Return [X, Y] of the center of cell containing provided text 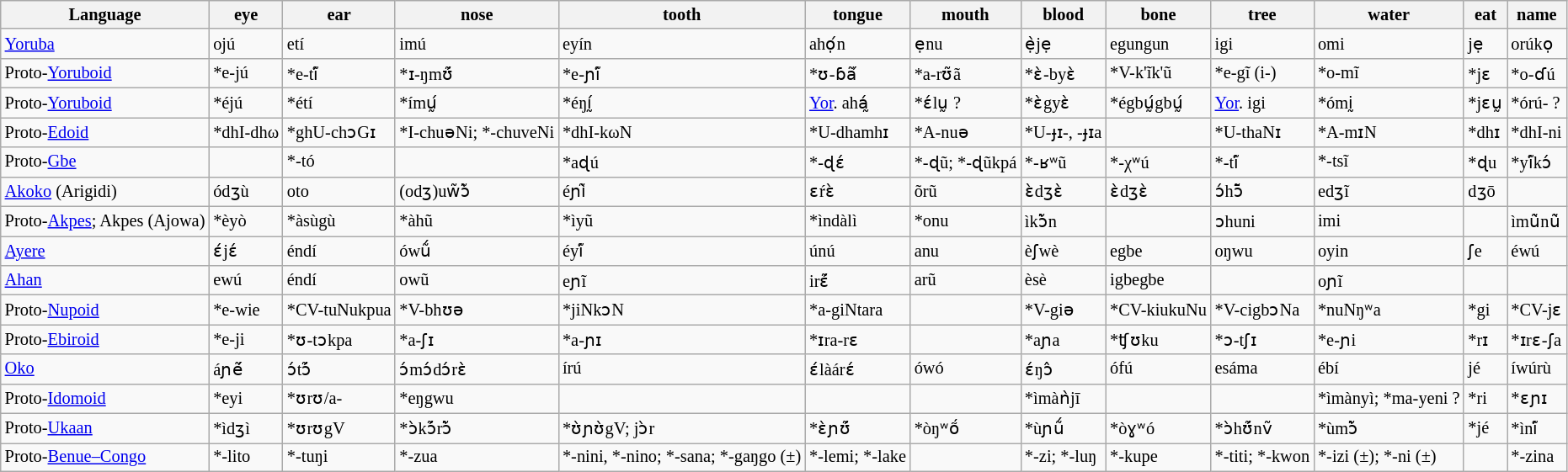
nose [477, 14]
*òŋʷṍ [965, 427]
*e-tĩ́ [339, 72]
éɲì̃ [682, 192]
*ɔ-tʃɪ [1262, 340]
*ìndàlì [857, 220]
*ìmànyì; *ma-yeni ? [1389, 399]
tree [1262, 14]
*-izi (±); *-ni (±) [1389, 457]
*-tĩ́ [1262, 162]
*-zi; *-luŋ [1063, 457]
ear [339, 14]
ɛ́ŋɔ̂ [1063, 369]
*ghU-chɔGɪ [339, 131]
esáma [1262, 369]
Yoruba [105, 44]
Proto-Ukaan [105, 427]
*eyi [246, 399]
*ɪ-ŋmʊ̃́ [477, 72]
*V-giə [1063, 310]
*éjú [246, 103]
Yor. igi [1262, 103]
*aɲa [1063, 340]
*-lemi; *-lake [857, 457]
arũ [965, 279]
*ìmàǹjī [1063, 399]
ɛŕɛ̀ [857, 192]
*eŋgwu [477, 399]
*jɛṵ [1485, 103]
*ʊ̀ɲʊ̀gV; jɔ̀r [682, 427]
*gi [1485, 310]
egungun [1158, 44]
irɛ̃́ [857, 279]
*-zua [477, 457]
*ʊrʊgV [339, 427]
oyin [1389, 251]
oɲĩ [1389, 279]
ɔ́hɔ̃̄ [1262, 192]
*ri [1485, 399]
etí [339, 44]
õrũ [965, 192]
*ɛ̀gyɛ̀ [1063, 103]
*a-giNtara [857, 310]
*nuNŋʷa [1389, 310]
ojú [246, 44]
*V-cigbɔNa [1262, 310]
*jiNkɔN [682, 310]
éyĩ́ [682, 251]
water [1389, 14]
*ìdʒì [246, 427]
egbe [1158, 251]
*-ɖũ; *-ɖũkpá [965, 162]
*ʊrʊ/a- [339, 399]
ɛ́làárɛ́ [857, 369]
*e-ɲi [1389, 340]
*e-ji [246, 340]
name [1538, 14]
*-nini, *-nino; *-sana; *-gaŋgo (±) [682, 457]
*ɔ̀kɔ̃́rɔ̃̀ [477, 427]
edʒĩ [1389, 192]
*ɪra-rɛ [857, 340]
imi [1389, 220]
*ìyũ [682, 220]
*ʊ-ɓã́ [857, 72]
*o-ɗú [1538, 72]
*èyò [246, 220]
*ʊ-tɔkpa [339, 340]
*dhI-kωN [682, 131]
tooth [682, 14]
jé [1485, 369]
oto [339, 192]
ówṹ [477, 251]
*CV-kiukuNu [1158, 310]
eɲĩ [682, 279]
*ʧʊku [1158, 340]
*-lito [246, 457]
*dhI-dhω [246, 131]
*ɪrɛ-ʃa [1538, 340]
*A-mɪN [1389, 131]
*-ɖɛ́ [857, 162]
*rɪ [1485, 340]
*ɔ̀hʊ̃́nṽ [1262, 427]
mouth [965, 14]
Proto-Idomoid [105, 399]
*-kupe [1158, 457]
orúkọ [1538, 44]
*ɛɲɪ [1538, 399]
eat [1485, 14]
*I-chuəNi; *-chuveNi [477, 131]
èʃwè [1063, 251]
anu [965, 251]
ódʒù [246, 192]
oŋwu [1262, 251]
igi [1262, 44]
*-χʷú [1158, 162]
Proto-Edoid [105, 131]
*U-ɟɪ-, -ɟɪa [1063, 131]
*a-rʊ̃ã [965, 72]
*A-nuə [965, 131]
ẹ̀jẹ [1063, 44]
igbegbe [1158, 279]
ʃe [1485, 251]
*égbṵ́gbṵ́ [1158, 103]
Proto-Benue–Congo [105, 457]
imú [477, 44]
*ìnĩ́ [1538, 427]
*aɖú [682, 162]
*ùmɔ̃̀ [1389, 427]
*jé [1485, 427]
*e-gĩ (i-) [1262, 72]
Proto-Gbe [105, 162]
Akoko (Arigidi) [105, 192]
*onu [965, 220]
*yĩ́kɔ́ [1538, 162]
Language [105, 14]
*V-bhʊə [477, 310]
Yor. ahá̰ [857, 103]
*o-mĩ [1389, 72]
áɲẽ́ [246, 369]
*CV-jɛ [1538, 310]
ɔ́mɔ́dɔ́rɛ̀ [477, 369]
íwúrù [1538, 369]
*V-k'ĩk'ũ [1158, 72]
ɔ́tɔ̃́ [339, 369]
ìmũ̀nũ̀ [1538, 220]
*òɣʷó [1158, 427]
*-titi; *-kwon [1262, 457]
*dhɪ [1485, 131]
Proto-Ebiroid [105, 340]
éwú [1538, 251]
*órú- ? [1538, 103]
ɛ́jɛ́ [246, 251]
omi [1389, 44]
*-tó [339, 162]
*ùɲṹ [1063, 427]
ówó [965, 369]
(odʒ)uw̃ɔ̃̀ [477, 192]
*ɛ̀-byɛ̀ [1063, 72]
eye [246, 14]
ɔhuni [1262, 220]
*ómḭ [1389, 103]
*dhI-ni [1538, 131]
ewú [246, 279]
*-zina [1538, 457]
eyín [682, 44]
*e-ɲĩ́ [682, 72]
*a-ɲɪ [682, 340]
ẹnu [965, 44]
Ayere [105, 251]
*éŋḭ́ [682, 103]
*-tuŋi [339, 457]
Proto-Akpes; Akpes (Ajowa) [105, 220]
dʒō [1485, 192]
blood [1063, 14]
*a-ʃɪ [477, 340]
Proto-Nupoid [105, 310]
ébí [1389, 369]
*àsùgù [339, 220]
owũ [477, 279]
únú [857, 251]
*ɛ̀ɲʊ̃́ [857, 427]
ahọ́n [857, 44]
*ɖu [1485, 162]
*CV-tuNukpua [339, 310]
*U-thaNɪ [1262, 131]
*e-jú [246, 72]
ìkɔ̃̀n [1063, 220]
*ímṵ́ [477, 103]
Ahan [105, 279]
ófú [1158, 369]
Oko [105, 369]
*-tsĩ [1389, 162]
tongue [857, 14]
*ɛ́lṵ ? [965, 103]
*e-wie [246, 310]
*étí [339, 103]
*U-dhamhɪ [857, 131]
*jɛ [1485, 72]
*-ʁʷũ [1063, 162]
bone [1158, 14]
*àhũ [477, 220]
jẹ [1485, 44]
èsè [1063, 279]
írú [682, 369]
